Output the (X, Y) coordinate of the center of the cell containing the given text.  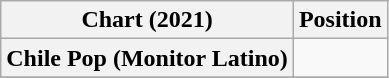
Position (340, 20)
Chart (2021) (148, 20)
Chile Pop (Monitor Latino) (148, 58)
